Locate the cell with the specified text and output its (x, y) center coordinate. 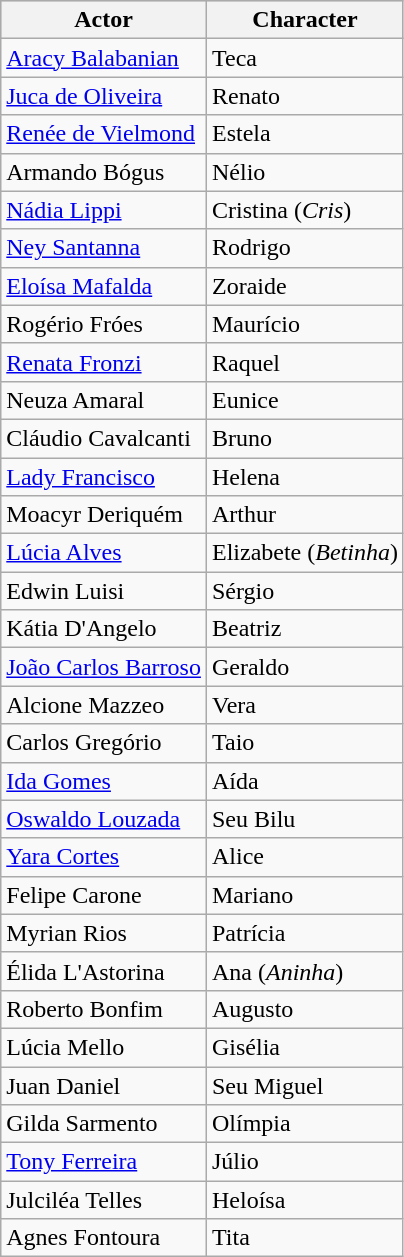
Eunice (304, 400)
Aracy Balabanian (104, 58)
Seu Bilu (304, 819)
Carlos Gregório (104, 743)
Taio (304, 743)
Bruno (304, 438)
Teca (304, 58)
Alice (304, 857)
Alcione Mazzeo (104, 705)
Roberto Bonfim (104, 1009)
Mariano (304, 895)
Maurício (304, 324)
Felipe Carone (104, 895)
Patrícia (304, 933)
Rodrigo (304, 248)
Rogério Fróes (104, 324)
Oswaldo Louzada (104, 819)
Cristina (Cris) (304, 210)
Geraldo (304, 667)
Júlio (304, 1162)
Eloísa Mafalda (104, 286)
Tita (304, 1238)
Raquel (304, 362)
Neuza Amaral (104, 400)
Yara Cortes (104, 857)
Juan Daniel (104, 1085)
Ney Santanna (104, 248)
Tony Ferreira (104, 1162)
Edwin Luisi (104, 591)
Julciléa Telles (104, 1200)
Beatriz (304, 629)
Élida L'Astorina (104, 971)
Armando Bógus (104, 172)
Ida Gomes (104, 781)
Myrian Rios (104, 933)
Augusto (304, 1009)
Aída (304, 781)
Lúcia Alves (104, 553)
Heloísa (304, 1200)
Juca de Oliveira (104, 96)
Arthur (304, 515)
Ana (Aninha) (304, 971)
Elizabete (Betinha) (304, 553)
João Carlos Barroso (104, 667)
Renata Fronzi (104, 362)
Moacyr Deriquém (104, 515)
Lady Francisco (104, 477)
Character (304, 20)
Nélio (304, 172)
Olímpia (304, 1124)
Lúcia Mello (104, 1047)
Kátia D'Angelo (104, 629)
Helena (304, 477)
Gisélia (304, 1047)
Cláudio Cavalcanti (104, 438)
Renée de Vielmond (104, 134)
Agnes Fontoura (104, 1238)
Sérgio (304, 591)
Actor (104, 20)
Vera (304, 705)
Nádia Lippi (104, 210)
Renato (304, 96)
Estela (304, 134)
Gilda Sarmento (104, 1124)
Seu Miguel (304, 1085)
Zoraide (304, 286)
